For the text-containing cell, return its midpoint in [X, Y] coordinate format. 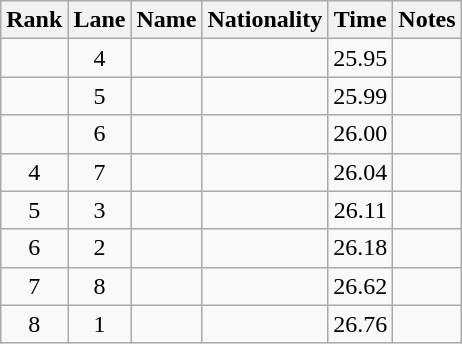
Rank [34, 20]
Lane [100, 20]
26.18 [360, 248]
25.95 [360, 58]
26.76 [360, 324]
1 [100, 324]
3 [100, 210]
Time [360, 20]
Name [166, 20]
26.04 [360, 172]
Notes [427, 20]
25.99 [360, 96]
26.62 [360, 286]
26.11 [360, 210]
Nationality [265, 20]
26.00 [360, 134]
2 [100, 248]
